Search for the cell housing the specified text and yield its (X, Y) center coordinate. 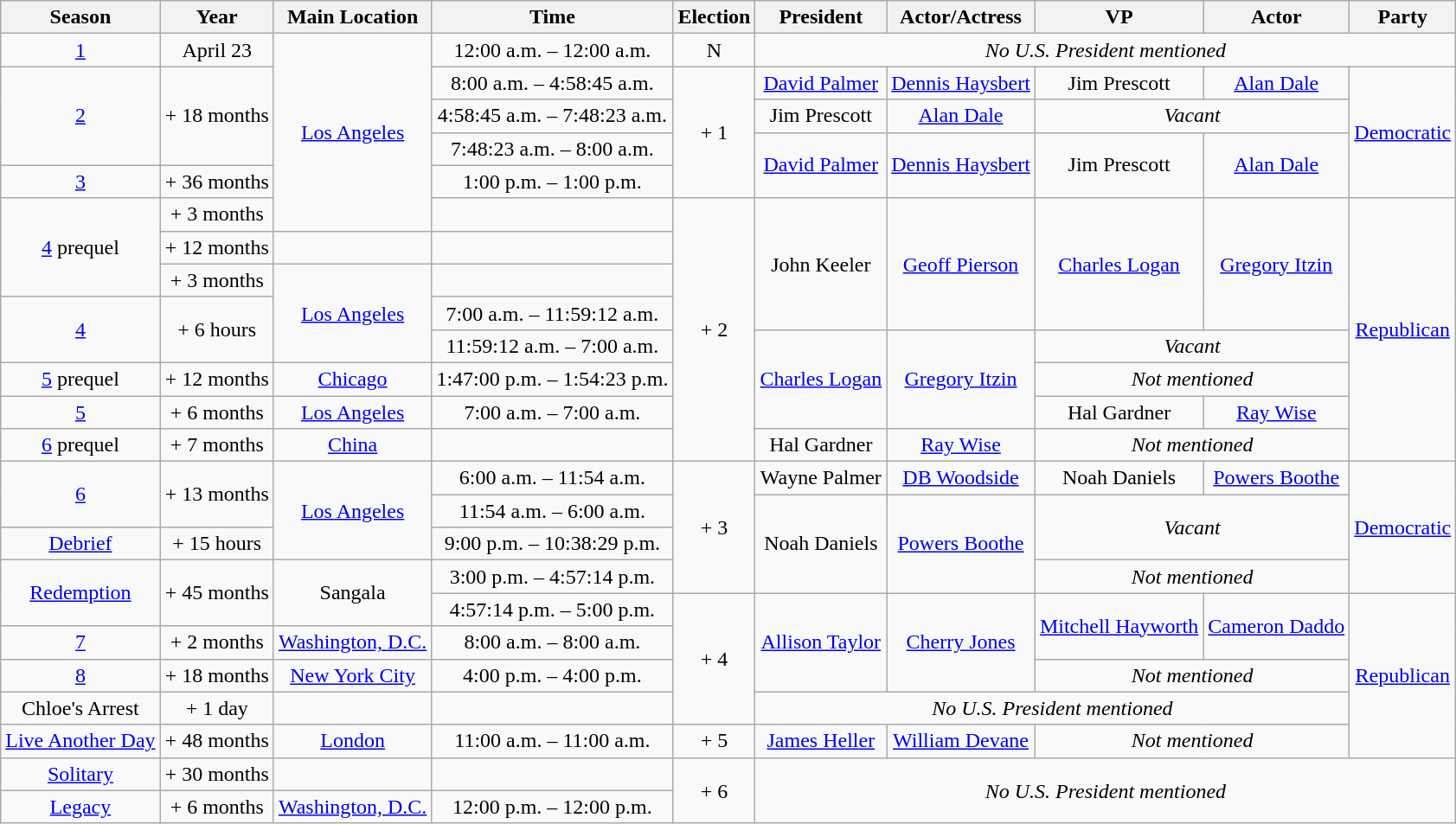
7:00 a.m. – 11:59:12 a.m. (552, 313)
6:00 a.m. – 11:54 a.m. (552, 478)
+ 3 (715, 527)
Live Another Day (80, 741)
Chicago (352, 379)
Chloe's Arrest (80, 708)
James Heller (821, 741)
9:00 p.m. – 10:38:29 p.m. (552, 544)
John Keeler (821, 264)
Cherry Jones (961, 642)
1:47:00 p.m. – 1:54:23 p.m. (552, 379)
Cameron Daddo (1277, 626)
April 23 (216, 50)
New York City (352, 675)
7 (80, 642)
8:00 a.m. – 4:58:45 a.m. (552, 83)
N (715, 50)
Time (552, 17)
1 (80, 50)
Solitary (80, 774)
Sangala (352, 593)
Mitchell Hayworth (1119, 626)
+ 15 hours (216, 544)
Season (80, 17)
5 prequel (80, 379)
+ 1 day (216, 708)
1:00 p.m. – 1:00 p.m. (552, 182)
+ 7 months (216, 445)
Election (715, 17)
4 (80, 329)
China (352, 445)
Redemption (80, 593)
6 (80, 495)
4:58:45 a.m. – 7:48:23 a.m. (552, 116)
4 prequel (80, 247)
7:00 a.m. – 7:00 a.m. (552, 412)
Wayne Palmer (821, 478)
Geoff Pierson (961, 264)
Party (1403, 17)
4:00 p.m. – 4:00 p.m. (552, 675)
12:00 p.m. – 12:00 p.m. (552, 807)
4:57:14 p.m. – 5:00 p.m. (552, 610)
+ 30 months (216, 774)
2 (80, 116)
President (821, 17)
6 prequel (80, 445)
11:59:12 a.m. – 7:00 a.m. (552, 346)
7:48:23 a.m. – 8:00 a.m. (552, 149)
8 (80, 675)
+ 5 (715, 741)
12:00 a.m. – 12:00 a.m. (552, 50)
+ 4 (715, 659)
+ 2 months (216, 642)
+ 6 hours (216, 329)
VP (1119, 17)
Actor (1277, 17)
8:00 a.m. – 8:00 a.m. (552, 642)
+ 48 months (216, 741)
DB Woodside (961, 478)
Allison Taylor (821, 642)
Year (216, 17)
11:00 a.m. – 11:00 a.m. (552, 741)
London (352, 741)
+ 13 months (216, 495)
Actor/Actress (961, 17)
William Devane (961, 741)
Debrief (80, 544)
+ 6 (715, 790)
+ 1 (715, 132)
5 (80, 412)
3:00 p.m. – 4:57:14 p.m. (552, 577)
Main Location (352, 17)
+ 2 (715, 329)
3 (80, 182)
Legacy (80, 807)
+ 45 months (216, 593)
11:54 a.m. – 6:00 a.m. (552, 511)
+ 36 months (216, 182)
